Detect which cell encompasses the target text, then output its (X, Y) center coordinate. 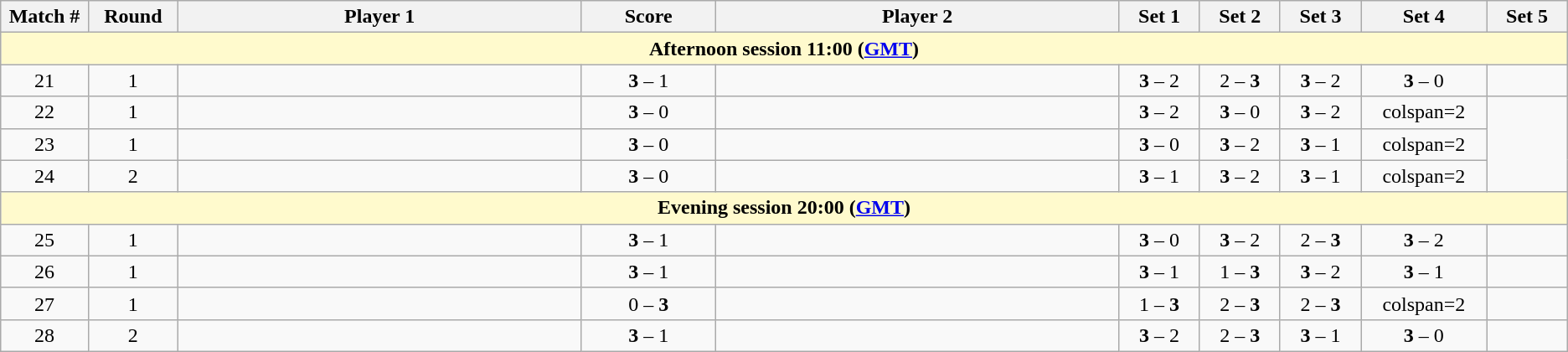
28 (45, 335)
Set 1 (1159, 17)
Set 5 (1527, 17)
Evening session 20:00 (GMT) (784, 208)
26 (45, 272)
27 (45, 303)
Set 3 (1320, 17)
21 (45, 80)
Score (648, 17)
Set 2 (1240, 17)
22 (45, 112)
24 (45, 176)
25 (45, 240)
Player 1 (379, 17)
Afternoon session 11:00 (GMT) (784, 49)
0 – 3 (648, 303)
Set 4 (1424, 17)
Match # (45, 17)
Round (132, 17)
Player 2 (916, 17)
23 (45, 144)
